Determine the [X, Y] coordinate at the center of the cell enclosing the given text.  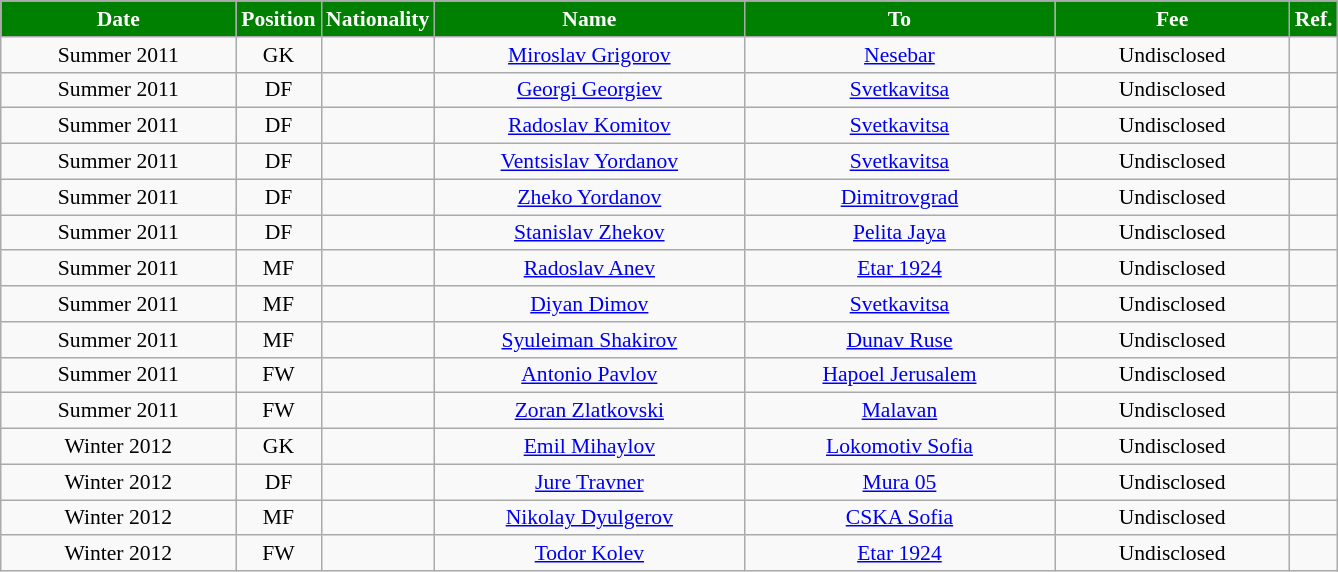
Diyan Dimov [589, 304]
Georgi Georgiev [589, 90]
Dunav Ruse [899, 340]
Ventsislav Yordanov [589, 162]
Radoslav Komitov [589, 126]
Emil Mihaylov [589, 447]
Jure Travner [589, 482]
To [899, 19]
Lokomotiv Sofia [899, 447]
Nikolay Dyulgerov [589, 518]
Name [589, 19]
Date [118, 19]
Hapoel Jerusalem [899, 375]
Nesebar [899, 55]
Pelita Jaya [899, 233]
Zheko Yordanov [589, 197]
Malavan [899, 411]
Dimitrovgrad [899, 197]
Ref. [1314, 19]
Mura 05 [899, 482]
Miroslav Grigorov [589, 55]
Fee [1172, 19]
Syuleiman Shakirov [589, 340]
Nationality [378, 19]
Zoran Zlatkovski [589, 411]
Position [278, 19]
Antonio Pavlov [589, 375]
Radoslav Anev [589, 269]
CSKA Sofia [899, 518]
Todor Kolev [589, 554]
Stanislav Zhekov [589, 233]
